Return the [X, Y] coordinate for the center point of the cell that contains the specified text.  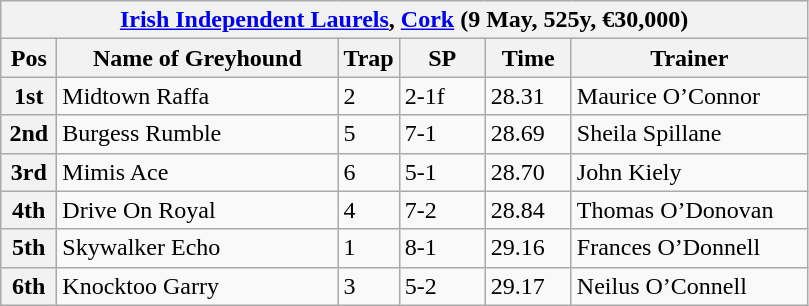
Skywalker Echo [198, 248]
Trainer [689, 58]
6 [368, 172]
1st [29, 96]
5-2 [442, 286]
4 [368, 210]
28.31 [528, 96]
7-1 [442, 134]
7-2 [442, 210]
28.84 [528, 210]
Drive On Royal [198, 210]
SP [442, 58]
6th [29, 286]
Time [528, 58]
5 [368, 134]
2 [368, 96]
Burgess Rumble [198, 134]
5th [29, 248]
Irish Independent Laurels, Cork (9 May, 525y, €30,000) [404, 20]
Thomas O’Donovan [689, 210]
29.16 [528, 248]
Sheila Spillane [689, 134]
29.17 [528, 286]
Maurice O’Connor [689, 96]
Mimis Ace [198, 172]
Knocktoo Garry [198, 286]
2nd [29, 134]
Frances O’Donnell [689, 248]
John Kiely [689, 172]
3rd [29, 172]
Midtown Raffa [198, 96]
3 [368, 286]
5-1 [442, 172]
8-1 [442, 248]
28.69 [528, 134]
Neilus O’Connell [689, 286]
4th [29, 210]
Name of Greyhound [198, 58]
Trap [368, 58]
2-1f [442, 96]
Pos [29, 58]
1 [368, 248]
28.70 [528, 172]
